Locate the cell with the specified text and output its (x, y) center coordinate. 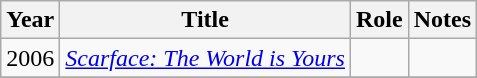
Year (30, 20)
Scarface: The World is Yours (206, 58)
2006 (30, 58)
Role (379, 20)
Title (206, 20)
Notes (442, 20)
